Provide the [X, Y] coordinate of the cell's center where the given text is located.  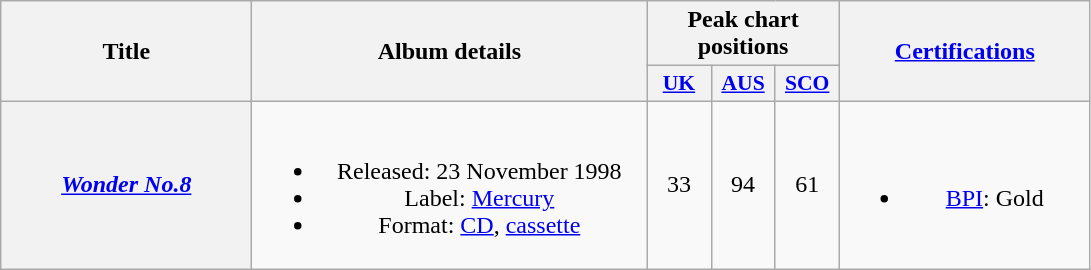
Title [126, 52]
Certifications [964, 52]
33 [679, 184]
Wonder No.8 [126, 184]
Album details [450, 52]
Released: 23 November 1998Label: MercuryFormat: CD, cassette [450, 184]
61 [807, 184]
SCO [807, 84]
94 [743, 184]
AUS [743, 84]
UK [679, 84]
BPI: Gold [964, 184]
Peak chartpositions [743, 34]
